Provide the (X, Y) coordinate of the cell's center where the given text is located.  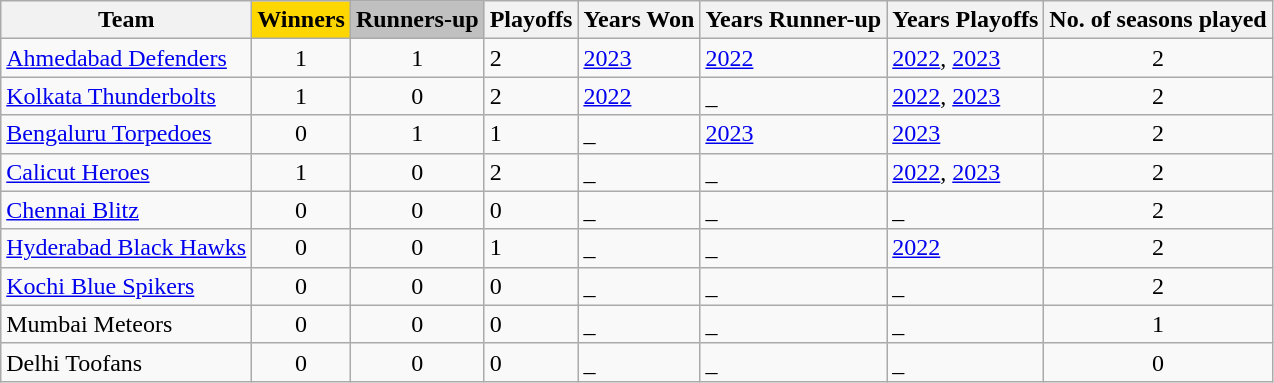
Playoffs (531, 20)
Years Runner-up (794, 20)
Hyderabad Black Hawks (126, 248)
Calicut Heroes (126, 172)
Winners (302, 20)
Ahmedabad Defenders (126, 58)
Years Won (639, 20)
Kochi Blue Spikers (126, 286)
Bengaluru Torpedoes (126, 134)
Delhi Toofans (126, 362)
No. of seasons played (1158, 20)
Kolkata Thunderbolts (126, 96)
Chennai Blitz (126, 210)
Team (126, 20)
Mumbai Meteors (126, 324)
Runners-up (417, 20)
Years Playoffs (966, 20)
